Identify which cell holds the provided text, then report its (x, y) central coordinate. 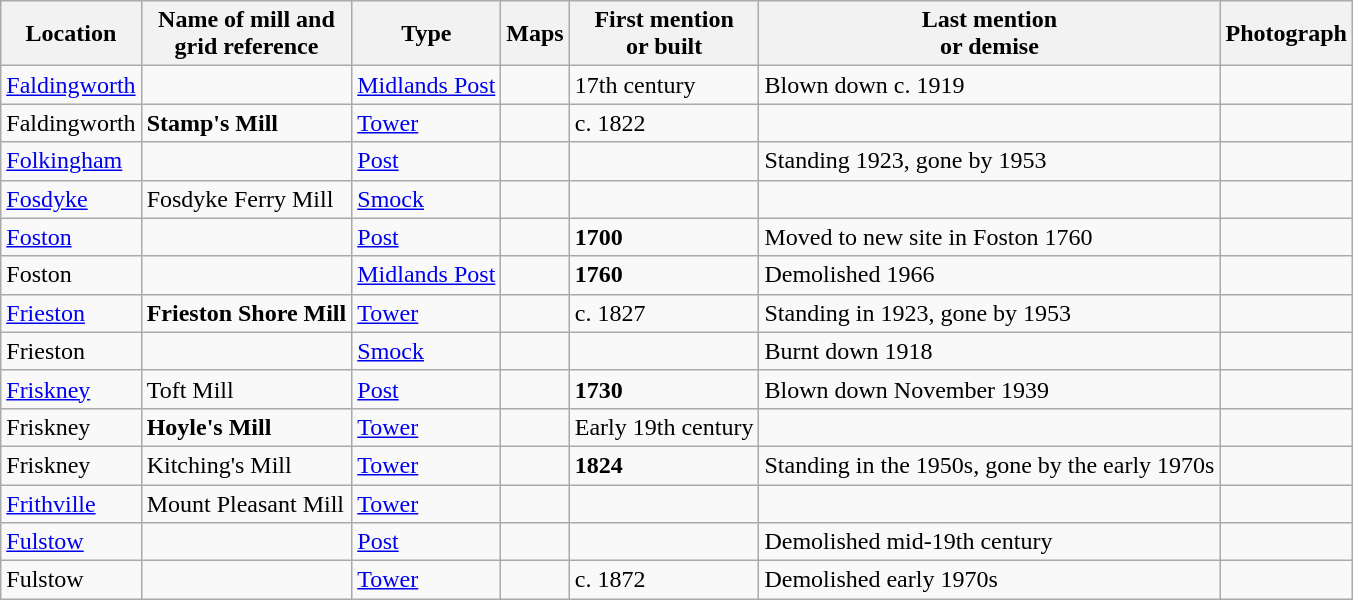
Kitching's Mill (246, 465)
1700 (664, 237)
1730 (664, 389)
c. 1872 (664, 580)
First mentionor built (664, 34)
1760 (664, 275)
Fosdyke Ferry Mill (246, 199)
Demolished 1966 (990, 275)
Burnt down 1918 (990, 351)
Toft Mill (246, 389)
Location (71, 34)
Early 19th century (664, 427)
Frithville (71, 503)
Standing 1923, gone by 1953 (990, 161)
17th century (664, 85)
Blown down c. 1919 (990, 85)
Maps (535, 34)
Demolished early 1970s (990, 580)
c. 1827 (664, 313)
Type (426, 34)
1824 (664, 465)
Last mention or demise (990, 34)
Moved to new site in Foston 1760 (990, 237)
Name of mill andgrid reference (246, 34)
Blown down November 1939 (990, 389)
Mount Pleasant Mill (246, 503)
Standing in 1923, gone by 1953 (990, 313)
Folkingham (71, 161)
Standing in the 1950s, gone by the early 1970s (990, 465)
Demolished mid-19th century (990, 542)
Stamp's Mill (246, 123)
Hoyle's Mill (246, 427)
Photograph (1286, 34)
c. 1822 (664, 123)
Frieston Shore Mill (246, 313)
Fosdyke (71, 199)
